Identify which cell holds the provided text, then report its [X, Y] central coordinate. 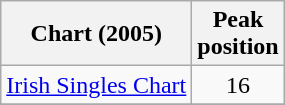
Irish Singles Chart [96, 85]
16 [238, 85]
Peakposition [238, 34]
Chart (2005) [96, 34]
